Extract the [x, y] coordinate from the center of the cell holding the provided text.  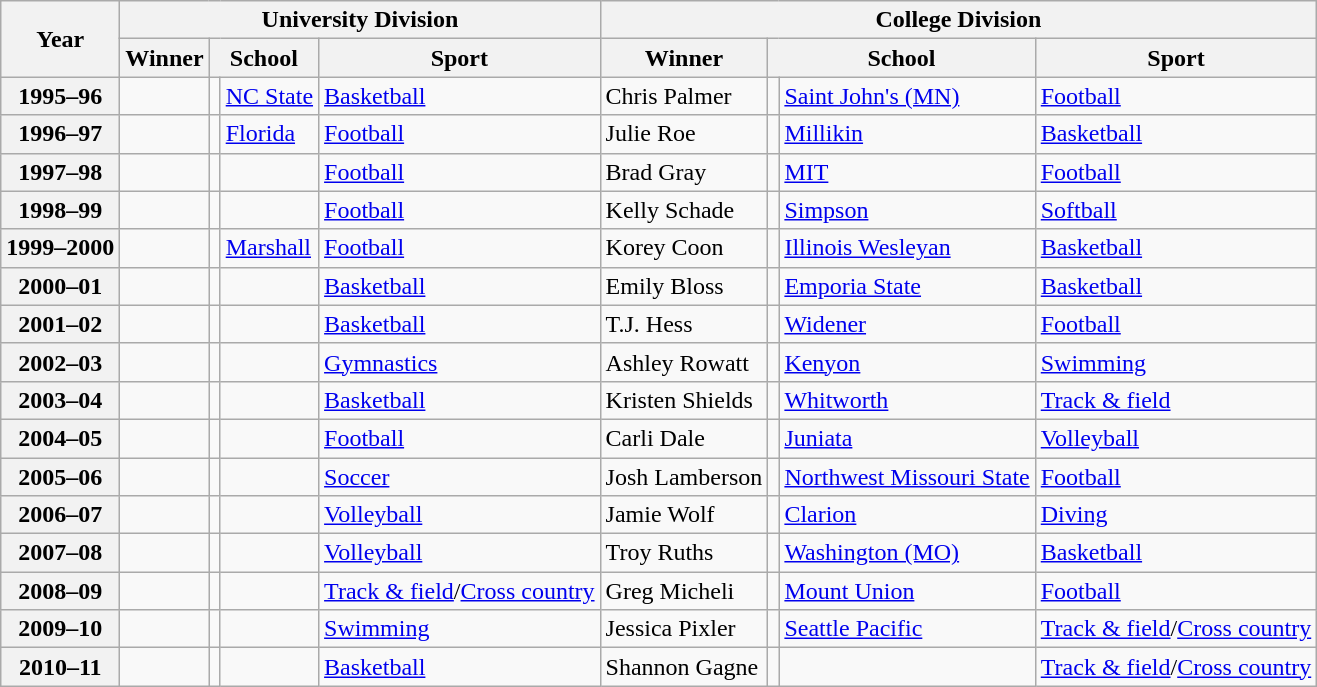
Track & field [1176, 400]
NC State [269, 96]
Gymnastics [460, 362]
1995–96 [60, 96]
1998–99 [60, 210]
Greg Micheli [684, 591]
1997–98 [60, 172]
2002–03 [60, 362]
2009–10 [60, 629]
Northwest Missouri State [907, 477]
Juniata [907, 438]
Simpson [907, 210]
2003–04 [60, 400]
2007–08 [60, 553]
Brad Gray [684, 172]
College Division [958, 20]
University Division [360, 20]
Marshall [269, 248]
1996–97 [60, 134]
2006–07 [60, 515]
Ashley Rowatt [684, 362]
Clarion [907, 515]
Year [60, 39]
Troy Ruths [684, 553]
2005–06 [60, 477]
Whitworth [907, 400]
1999–2000 [60, 248]
2001–02 [60, 324]
Saint John's (MN) [907, 96]
Kenyon [907, 362]
Jamie Wolf [684, 515]
Illinois Wesleyan [907, 248]
Millikin [907, 134]
MIT [907, 172]
2010–11 [60, 667]
Josh Lamberson [684, 477]
Diving [1176, 515]
Kelly Schade [684, 210]
2008–09 [60, 591]
Mount Union [907, 591]
2000–01 [60, 286]
2004–05 [60, 438]
Washington (MO) [907, 553]
Carli Dale [684, 438]
Softball [1176, 210]
T.J. Hess [684, 324]
Shannon Gagne [684, 667]
Widener [907, 324]
Emily Bloss [684, 286]
Chris Palmer [684, 96]
Julie Roe [684, 134]
Florida [269, 134]
Seattle Pacific [907, 629]
Jessica Pixler [684, 629]
Kristen Shields [684, 400]
Emporia State [907, 286]
Soccer [460, 477]
Korey Coon [684, 248]
